Provide the (X, Y) coordinate of the cell's center where the given text is located.  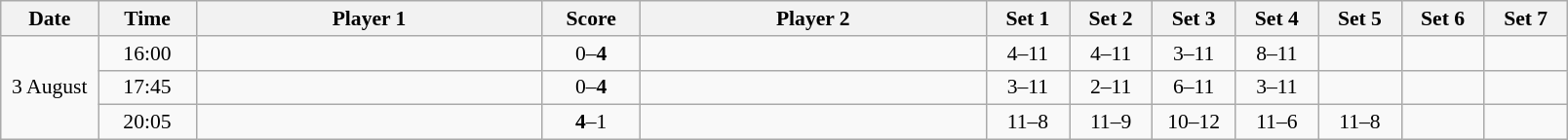
Set 5 (1359, 18)
11–6 (1277, 122)
Player 1 (369, 18)
16:00 (147, 53)
2–11 (1110, 87)
Set 2 (1110, 18)
Time (147, 18)
Date (50, 18)
20:05 (147, 122)
Set 6 (1443, 18)
8–11 (1277, 53)
Player 2 (813, 18)
Score (591, 18)
4–1 (591, 122)
3 August (50, 87)
Set 4 (1277, 18)
17:45 (147, 87)
Set 7 (1525, 18)
Set 1 (1028, 18)
11–9 (1110, 122)
6–11 (1194, 87)
Set 3 (1194, 18)
10–12 (1194, 122)
